Return the (x, y) coordinate for the center point of the cell that contains the specified text.  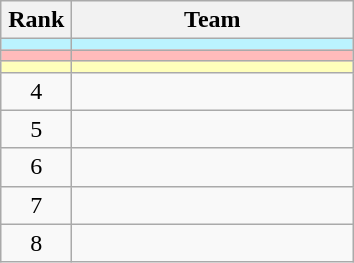
4 (36, 91)
5 (36, 129)
6 (36, 167)
Rank (36, 20)
8 (36, 243)
7 (36, 205)
Team (212, 20)
